Detect which cell encompasses the target text, then output its (X, Y) center coordinate. 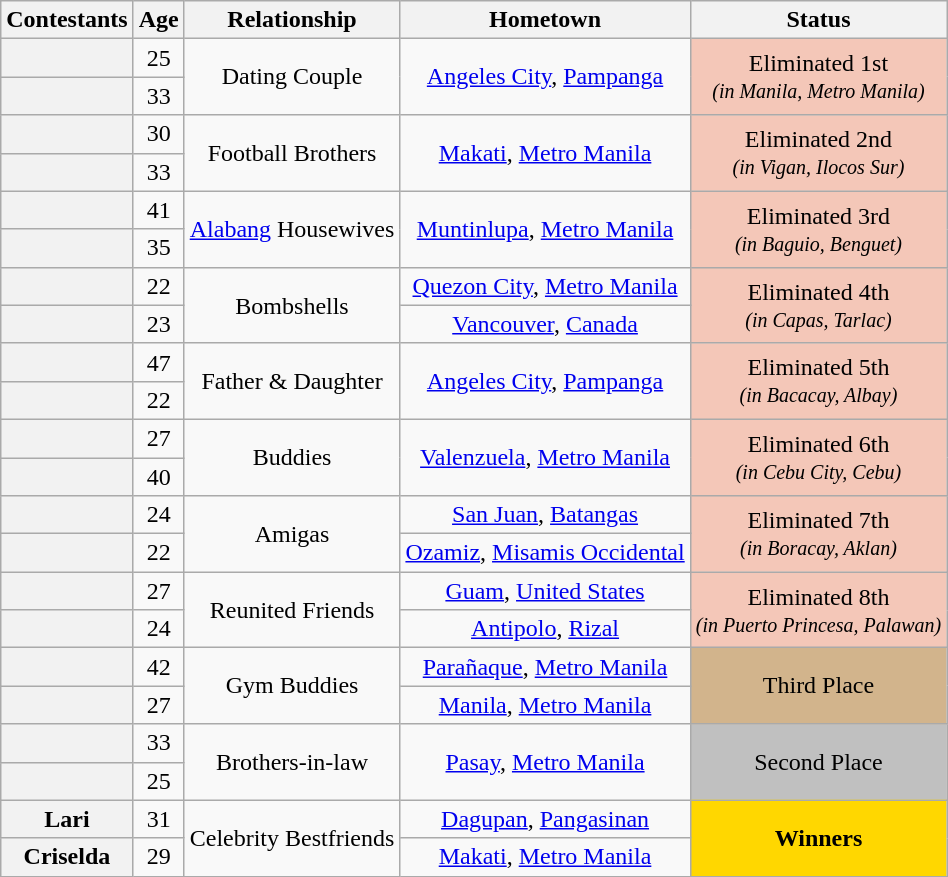
Brothers-in-law (292, 762)
Eliminated 6th(in Cebu City, Cebu) (818, 457)
Status (818, 20)
47 (158, 362)
San Juan, Batangas (545, 515)
Dating Couple (292, 77)
Reunited Friends (292, 610)
Bombshells (292, 305)
Hometown (545, 20)
Second Place (818, 762)
Pasay, Metro Manila (545, 762)
Parañaque, Metro Manila (545, 667)
42 (158, 667)
29 (158, 857)
Amigas (292, 534)
Father & Daughter (292, 381)
Vancouver, Canada (545, 324)
Third Place (818, 686)
Muntinlupa, Metro Manila (545, 229)
Ozamiz, Misamis Occidental (545, 553)
Alabang Housewives (292, 229)
Criselda (67, 857)
Eliminated 3rd(in Baguio, Benguet) (818, 229)
Eliminated 4th(in Capas, Tarlac) (818, 305)
31 (158, 819)
Valenzuela, Metro Manila (545, 457)
Guam, United States (545, 591)
Eliminated 7th(in Boracay, Aklan) (818, 534)
40 (158, 477)
Eliminated 5th(in Bacacay, Albay) (818, 381)
Quezon City, Metro Manila (545, 286)
Buddies (292, 457)
Gym Buddies (292, 686)
41 (158, 210)
Eliminated 8th(in Puerto Princesa, Palawan) (818, 610)
35 (158, 248)
Relationship (292, 20)
Eliminated 2nd(in Vigan, Ilocos Sur) (818, 153)
Lari (67, 819)
Manila, Metro Manila (545, 705)
Winners (818, 838)
Contestants (67, 20)
Dagupan, Pangasinan (545, 819)
Antipolo, Rizal (545, 629)
Football Brothers (292, 153)
30 (158, 134)
Age (158, 20)
Celebrity Bestfriends (292, 838)
23 (158, 324)
Eliminated 1st(in Manila, Metro Manila) (818, 77)
